Detect which cell encompasses the target text, then output its (X, Y) center coordinate. 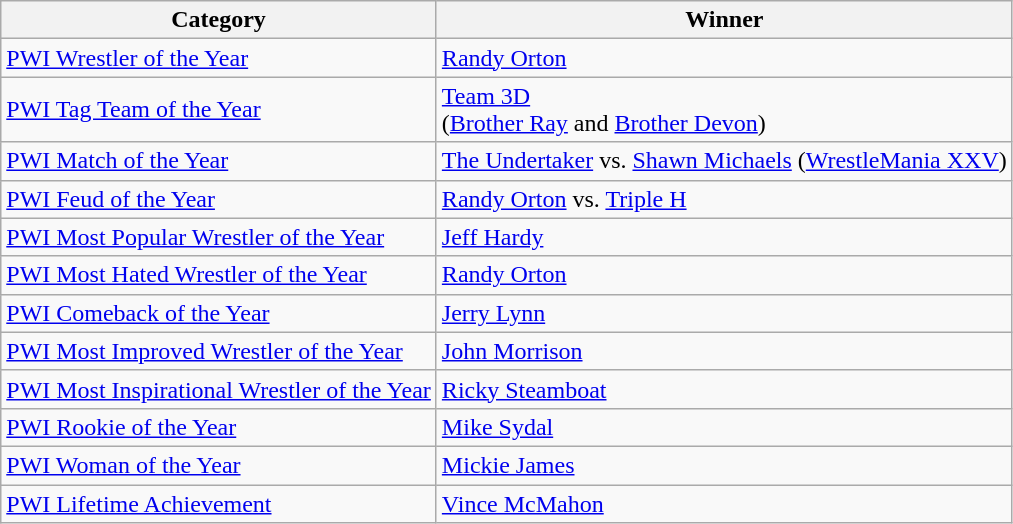
PWI Most Improved Wrestler of the Year (219, 351)
John Morrison (724, 351)
PWI Most Inspirational Wrestler of the Year (219, 389)
PWI Most Hated Wrestler of the Year (219, 275)
Winner (724, 20)
Team 3D(Brother Ray and Brother Devon) (724, 110)
Randy Orton vs. Triple H (724, 199)
Ricky Steamboat (724, 389)
Vince McMahon (724, 503)
PWI Rookie of the Year (219, 427)
PWI Woman of the Year (219, 465)
Jeff Hardy (724, 237)
Mike Sydal (724, 427)
Category (219, 20)
PWI Feud of the Year (219, 199)
PWI Most Popular Wrestler of the Year (219, 237)
PWI Comeback of the Year (219, 313)
Jerry Lynn (724, 313)
Mickie James (724, 465)
PWI Wrestler of the Year (219, 58)
PWI Tag Team of the Year (219, 110)
The Undertaker vs. Shawn Michaels (WrestleMania XXV) (724, 161)
PWI Lifetime Achievement (219, 503)
PWI Match of the Year (219, 161)
